Return the [x, y] coordinate for the center point of the cell that contains the specified text.  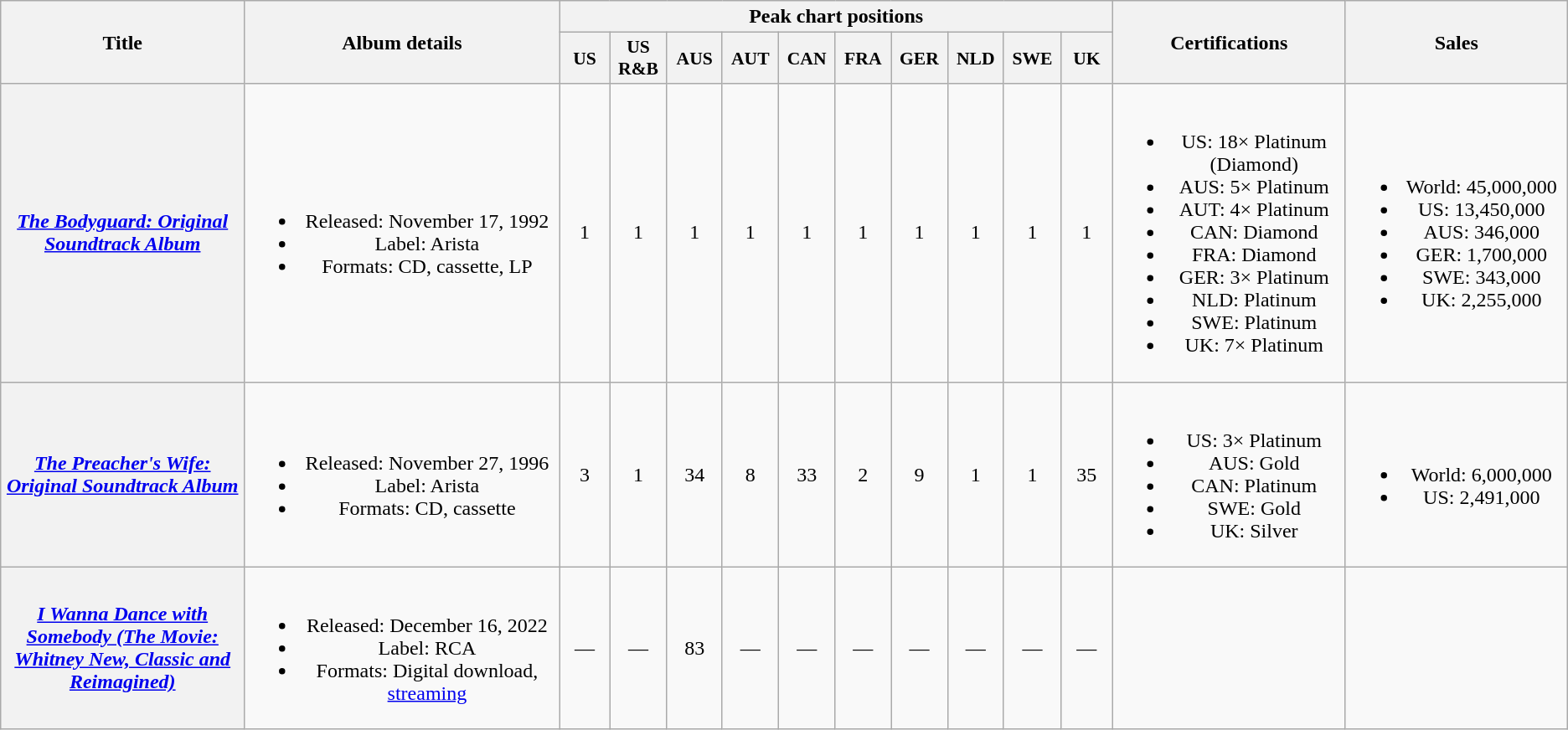
83 [694, 648]
AUT [750, 59]
The Preacher's Wife: Original Soundtrack Album [122, 474]
Released: November 17, 1992Label: AristaFormats: CD, cassette, LP [402, 233]
World: 45,000,000US: 13,450,000AUS: 346,000GER: 1,700,000SWE: 343,000UK: 2,255,000 [1456, 233]
Released: November 27, 1996Label: AristaFormats: CD, cassette [402, 474]
Sales [1456, 42]
I Wanna Dance with Somebody (The Movie: Whitney New, Classic and Reimagined) [122, 648]
Released: December 16, 2022Label: RCAFormats: Digital download, streaming [402, 648]
UK [1086, 59]
8 [750, 474]
World: 6,000,000US: 2,491,000 [1456, 474]
Title [122, 42]
Peak chart positions [836, 17]
Album details [402, 42]
US [585, 59]
33 [807, 474]
2 [863, 474]
CAN [807, 59]
35 [1086, 474]
Certifications [1229, 42]
3 [585, 474]
NLD [975, 59]
US: 18× Platinum (Diamond)AUS: 5× PlatinumAUT: 4× PlatinumCAN: DiamondFRA: DiamondGER: 3× PlatinumNLD: PlatinumSWE: PlatinumUK: 7× Platinum [1229, 233]
9 [920, 474]
SWE [1032, 59]
34 [694, 474]
GER [920, 59]
AUS [694, 59]
The Bodyguard: Original Soundtrack Album [122, 233]
US R&B [638, 59]
FRA [863, 59]
US: 3× PlatinumAUS: GoldCAN: PlatinumSWE: GoldUK: Silver [1229, 474]
